Locate the cell with the specified text and output its [x, y] center coordinate. 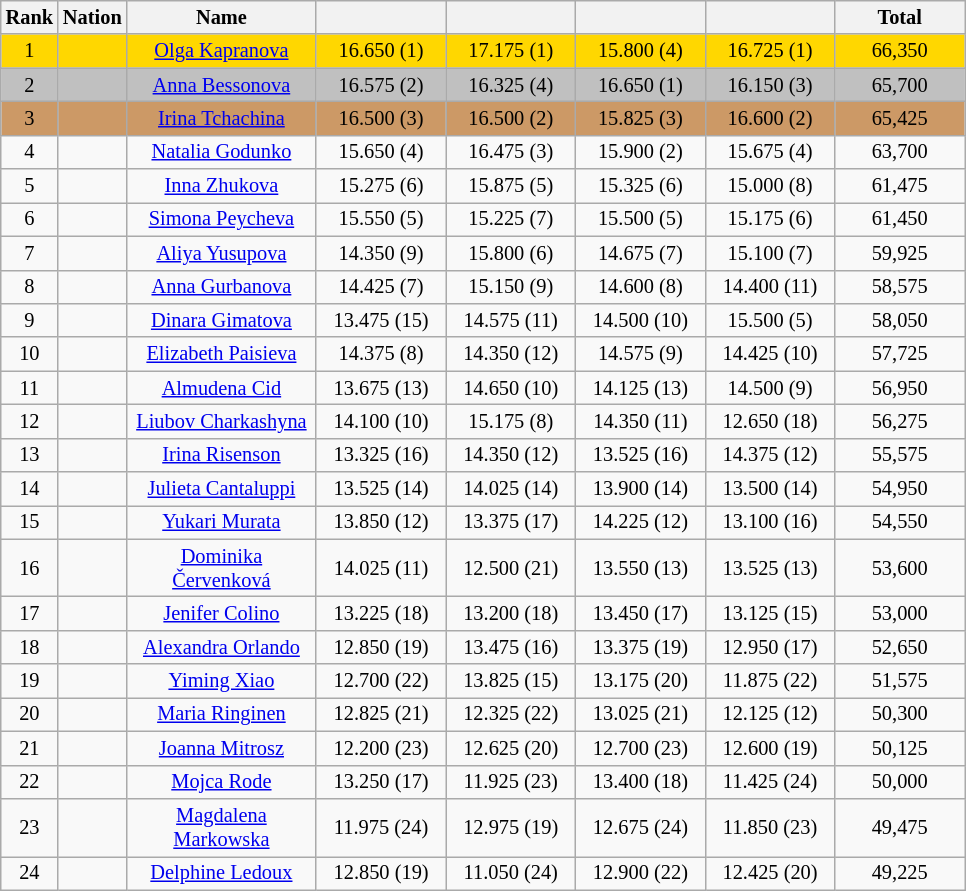
15.000 (8) [770, 186]
14.575 (9) [641, 354]
14 [30, 489]
Irina Risenson [222, 455]
13.225 (18) [381, 613]
65,700 [900, 85]
12.650 (18) [770, 421]
Anna Gurbanova [222, 287]
13.675 (13) [381, 388]
15.900 (2) [641, 152]
13.850 (12) [381, 522]
12.425 (20) [770, 873]
61,475 [900, 186]
22 [30, 782]
Liubov Charkashyna [222, 421]
20 [30, 714]
13.475 (16) [511, 647]
Name [222, 17]
51,575 [900, 681]
Joanna Mitrosz [222, 748]
63,700 [900, 152]
8 [30, 287]
12.700 (22) [381, 681]
13.400 (18) [641, 782]
14.025 (11) [381, 568]
16.475 (3) [511, 152]
50,300 [900, 714]
17 [30, 613]
12.900 (22) [641, 873]
14.500 (9) [770, 388]
Rank [30, 17]
56,275 [900, 421]
12 [30, 421]
49,225 [900, 873]
14.375 (12) [770, 455]
52,650 [900, 647]
10 [30, 354]
18 [30, 647]
13.525 (16) [641, 455]
13.375 (19) [641, 647]
13 [30, 455]
16 [30, 568]
14.500 (10) [641, 320]
16.500 (2) [511, 118]
13.125 (15) [770, 613]
13.550 (13) [641, 568]
14.675 (7) [641, 253]
11.925 (23) [511, 782]
Almudena Cid [222, 388]
12.500 (21) [511, 568]
13.025 (21) [641, 714]
12.675 (24) [641, 827]
24 [30, 873]
14.350 (11) [641, 421]
Elizabeth Paisieva [222, 354]
12.125 (12) [770, 714]
54,550 [900, 522]
13.475 (15) [381, 320]
13.525 (14) [381, 489]
17.175 (1) [511, 51]
11.050 (24) [511, 873]
49,475 [900, 827]
57,725 [900, 354]
61,450 [900, 219]
21 [30, 748]
50,000 [900, 782]
53,000 [900, 613]
12.975 (19) [511, 827]
15.150 (9) [511, 287]
14.125 (13) [641, 388]
16.325 (4) [511, 85]
16.725 (1) [770, 51]
7 [30, 253]
15.875 (5) [511, 186]
14.375 (8) [381, 354]
15.100 (7) [770, 253]
14.425 (7) [381, 287]
14.425 (10) [770, 354]
19 [30, 681]
2 [30, 85]
15 [30, 522]
13.825 (15) [511, 681]
66,350 [900, 51]
Simona Peycheva [222, 219]
Inna Zhukova [222, 186]
Aliya Yusupova [222, 253]
Yiming Xiao [222, 681]
Delphine Ledoux [222, 873]
Mojca Rode [222, 782]
12.325 (22) [511, 714]
15.825 (3) [641, 118]
16.575 (2) [381, 85]
14.575 (11) [511, 320]
14.650 (10) [511, 388]
5 [30, 186]
15.225 (7) [511, 219]
12.950 (17) [770, 647]
13.250 (17) [381, 782]
Irina Tchachina [222, 118]
14.100 (10) [381, 421]
15.275 (6) [381, 186]
23 [30, 827]
11.850 (23) [770, 827]
53,600 [900, 568]
15.175 (6) [770, 219]
12.200 (23) [381, 748]
15.550 (5) [381, 219]
16.150 (3) [770, 85]
Olga Kapranova [222, 51]
Julieta Cantaluppi [222, 489]
15.650 (4) [381, 152]
12.625 (20) [511, 748]
14.225 (12) [641, 522]
3 [30, 118]
Magdalena Markowska [222, 827]
Total [900, 17]
16.600 (2) [770, 118]
13.375 (17) [511, 522]
55,575 [900, 455]
4 [30, 152]
15.800 (6) [511, 253]
13.525 (13) [770, 568]
13.450 (17) [641, 613]
Natalia Godunko [222, 152]
14.025 (14) [511, 489]
14.400 (11) [770, 287]
12.600 (19) [770, 748]
Dominika Červenková [222, 568]
13.175 (20) [641, 681]
12.825 (21) [381, 714]
13.900 (14) [641, 489]
13.500 (14) [770, 489]
15.325 (6) [641, 186]
58,050 [900, 320]
6 [30, 219]
Anna Bessonova [222, 85]
15.675 (4) [770, 152]
58,575 [900, 287]
15.175 (8) [511, 421]
15.800 (4) [641, 51]
Nation [92, 17]
11 [30, 388]
12.700 (23) [641, 748]
1 [30, 51]
11.425 (24) [770, 782]
13.100 (16) [770, 522]
Maria Ringinen [222, 714]
65,425 [900, 118]
14.350 (9) [381, 253]
59,925 [900, 253]
11.875 (22) [770, 681]
Dinara Gimatova [222, 320]
14.600 (8) [641, 287]
Yukari Murata [222, 522]
50,125 [900, 748]
9 [30, 320]
11.975 (24) [381, 827]
56,950 [900, 388]
Alexandra Orlando [222, 647]
13.200 (18) [511, 613]
54,950 [900, 489]
13.325 (16) [381, 455]
Jenifer Colino [222, 613]
16.500 (3) [381, 118]
